Identify which cell holds the provided text, then report its (X, Y) central coordinate. 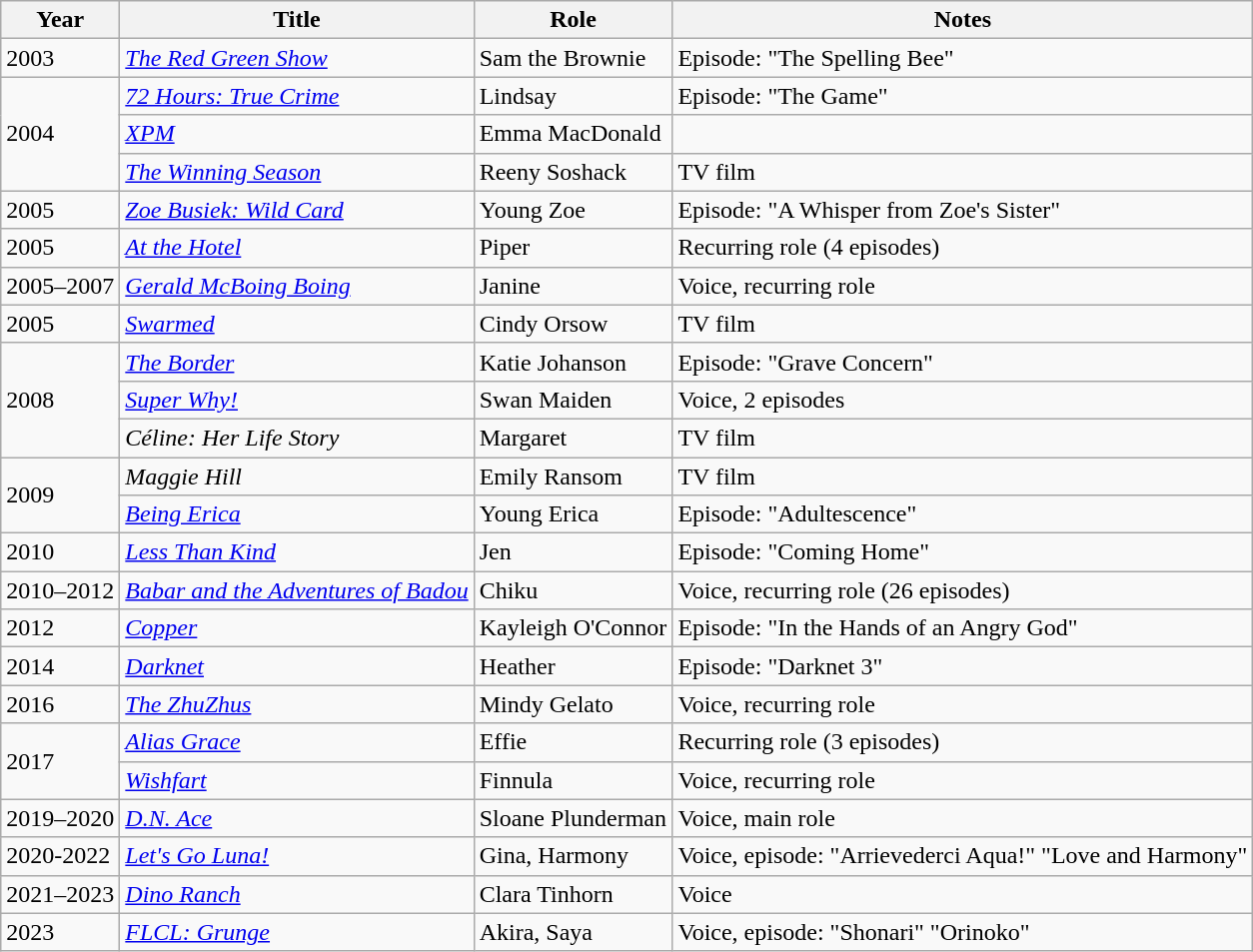
Sloane Plunderman (574, 818)
Less Than Kind (297, 552)
Copper (297, 628)
Clara Tinhorn (574, 894)
Babar and the Adventures of Badou (297, 590)
Episode: "Darknet 3" (963, 666)
Wishfart (297, 780)
Piper (574, 248)
Janine (574, 286)
Recurring role (3 episodes) (963, 742)
2004 (60, 134)
Notes (963, 20)
Episode: "Coming Home" (963, 552)
Voice, episode: "Arrievederci Aqua!" "Love and Harmony" (963, 856)
2020-2022 (60, 856)
XPM (297, 134)
2021–2023 (60, 894)
Finnula (574, 780)
2010–2012 (60, 590)
Let's Go Luna! (297, 856)
2003 (60, 58)
Recurring role (4 episodes) (963, 248)
Episode: "The Game" (963, 96)
Episode: "The Spelling Bee" (963, 58)
The Winning Season (297, 172)
Effie (574, 742)
Reeny Soshack (574, 172)
2009 (60, 495)
Young Zoe (574, 210)
2017 (60, 761)
Emma MacDonald (574, 134)
Voice, 2 episodes (963, 400)
2019–2020 (60, 818)
2012 (60, 628)
2016 (60, 704)
Swarmed (297, 324)
The Red Green Show (297, 58)
Episode: "Grave Concern" (963, 362)
Jen (574, 552)
The Border (297, 362)
Katie Johanson (574, 362)
Episode: "A Whisper from Zoe's Sister" (963, 210)
Role (574, 20)
Maggie Hill (297, 476)
The ZhuZhus (297, 704)
72 Hours: True Crime (297, 96)
Super Why! (297, 400)
Voice, episode: "Shonari" "Orinoko" (963, 932)
D.N. Ace (297, 818)
FLCL: Grunge (297, 932)
Akira, Saya (574, 932)
Zoe Busiek: Wild Card (297, 210)
Voice (963, 894)
Gerald McBoing Boing (297, 286)
Title (297, 20)
Mindy Gelato (574, 704)
2010 (60, 552)
Dino Ranch (297, 894)
Cindy Orsow (574, 324)
Alias Grace (297, 742)
2005–2007 (60, 286)
Darknet (297, 666)
2023 (60, 932)
Margaret (574, 438)
Chiku (574, 590)
Gina, Harmony (574, 856)
At the Hotel (297, 248)
2008 (60, 400)
Episode: "In the Hands of an Angry God" (963, 628)
Voice, main role (963, 818)
Year (60, 20)
Episode: "Adultescence" (963, 514)
Sam the Brownie (574, 58)
Swan Maiden (574, 400)
Voice, recurring role (26 episodes) (963, 590)
Lindsay (574, 96)
Being Erica (297, 514)
Young Erica (574, 514)
Céline: Her Life Story (297, 438)
Kayleigh O'Connor (574, 628)
2014 (60, 666)
Heather (574, 666)
Emily Ransom (574, 476)
